Extract the [x, y] coordinate from the center of the cell holding the provided text.  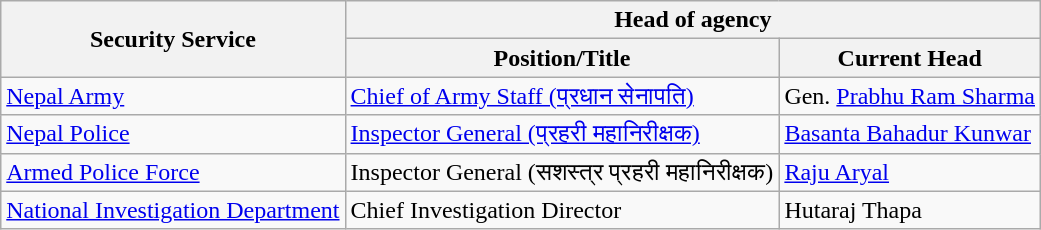
Chief Investigation Director [562, 210]
Basanta Bahadur Kunwar [910, 134]
Raju Aryal [910, 172]
Nepal Army [173, 96]
Chief of Army Staff (प्रधान सेनापति) [562, 96]
Current Head [910, 58]
Inspector General (प्रहरी महानिरीक्षक) [562, 134]
Gen. Prabhu Ram Sharma [910, 96]
Inspector General (सशस्त्र प्रहरी महानिरीक्षक) [562, 172]
Security Service [173, 39]
Nepal Police [173, 134]
National Investigation Department [173, 210]
Position/Title [562, 58]
Hutaraj Thapa [910, 210]
Armed Police Force [173, 172]
Head of agency [692, 20]
